Scan for the cell matching the given text and deliver its [x, y] coordinate at center. 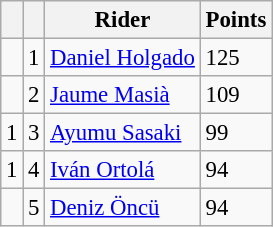
Iván Ortolá [122, 170]
Rider [122, 20]
Points [236, 20]
3 [34, 133]
Deniz Öncü [122, 208]
Jaume Masià [122, 95]
4 [34, 170]
Daniel Holgado [122, 58]
109 [236, 95]
Ayumu Sasaki [122, 133]
2 [34, 95]
125 [236, 58]
5 [34, 208]
99 [236, 133]
